Provide the (X, Y) coordinate of the cell's center where the given text is located.  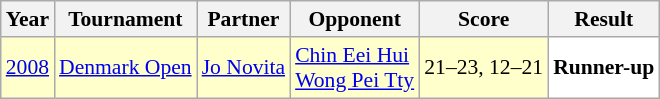
2008 (28, 68)
Partner (244, 19)
Result (604, 19)
21–23, 12–21 (484, 68)
Tournament (126, 19)
Score (484, 19)
Year (28, 19)
Denmark Open (126, 68)
Opponent (354, 19)
Jo Novita (244, 68)
Chin Eei Hui Wong Pei Tty (354, 68)
Runner-up (604, 68)
